Locate the cell with the specified text and output its (X, Y) center coordinate. 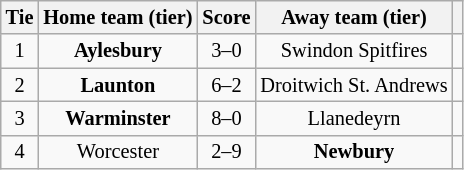
Aylesbury (118, 51)
4 (20, 152)
3 (20, 118)
Llanedeyrn (354, 118)
Launton (118, 85)
6–2 (226, 85)
Home team (tier) (118, 17)
Away team (tier) (354, 17)
Warminster (118, 118)
2 (20, 85)
3–0 (226, 51)
8–0 (226, 118)
Score (226, 17)
Newbury (354, 152)
1 (20, 51)
Worcester (118, 152)
Droitwich St. Andrews (354, 85)
Swindon Spitfires (354, 51)
2–9 (226, 152)
Tie (20, 17)
